Return [X, Y] of the center of cell containing provided text 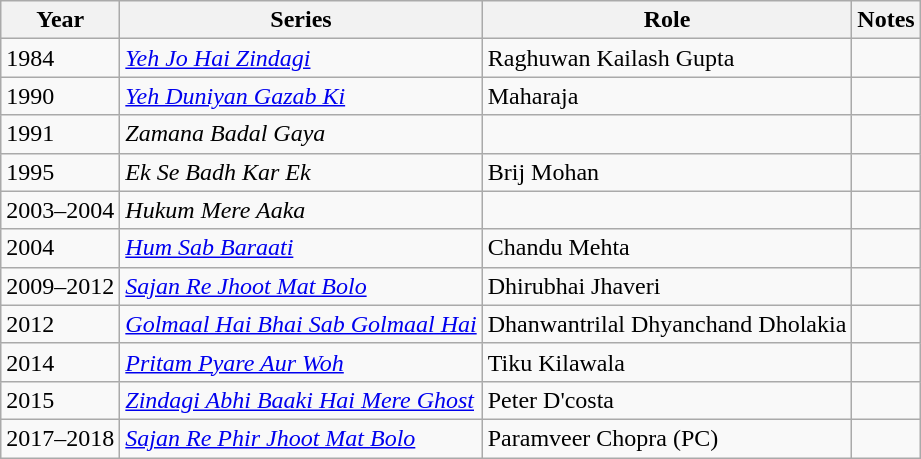
Dhanwantrilal Dhyanchand Dholakia [667, 324]
2014 [60, 362]
Sajan Re Phir Jhoot Mat Bolo [301, 438]
2015 [60, 400]
1991 [60, 134]
Dhirubhai Jhaveri [667, 286]
Series [301, 20]
Maharaja [667, 96]
Yeh Duniyan Gazab Ki [301, 96]
Yeh Jo Hai Zindagi [301, 58]
2012 [60, 324]
1995 [60, 172]
2017–2018 [60, 438]
1984 [60, 58]
Paramveer Chopra (PC) [667, 438]
Raghuwan Kailash Gupta [667, 58]
Pritam Pyare Aur Woh [301, 362]
Brij Mohan [667, 172]
Hukum Mere Aaka [301, 210]
Chandu Mehta [667, 248]
Sajan Re Jhoot Mat Bolo [301, 286]
2003–2004 [60, 210]
1990 [60, 96]
Peter D'costa [667, 400]
Tiku Kilawala [667, 362]
2004 [60, 248]
Role [667, 20]
Golmaal Hai Bhai Sab Golmaal Hai [301, 324]
Hum Sab Baraati [301, 248]
Ek Se Badh Kar Ek [301, 172]
Notes [886, 20]
Year [60, 20]
Zindagi Abhi Baaki Hai Mere Ghost [301, 400]
Zamana Badal Gaya [301, 134]
2009–2012 [60, 286]
